Output the [x, y] coordinate of the center of the cell containing the given text.  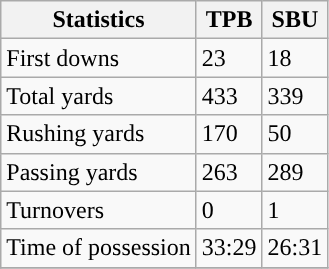
23 [229, 58]
Time of possession [99, 248]
Rushing yards [99, 134]
Statistics [99, 20]
289 [295, 172]
Turnovers [99, 210]
Passing yards [99, 172]
263 [229, 172]
TPB [229, 20]
433 [229, 96]
50 [295, 134]
18 [295, 58]
170 [229, 134]
33:29 [229, 248]
1 [295, 210]
339 [295, 96]
Total yards [99, 96]
26:31 [295, 248]
First downs [99, 58]
0 [229, 210]
SBU [295, 20]
